Find where the given text appears and provide that cell's center as [X, Y] coordinate. 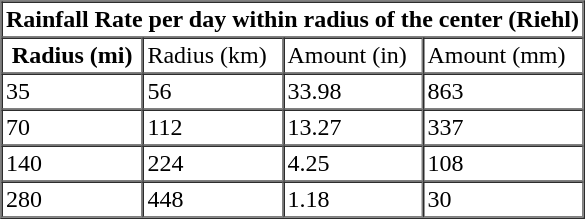
224 [213, 164]
Rainfall Rate per day within radius of the center (Riehl) [292, 20]
863 [503, 92]
56 [213, 92]
35 [72, 92]
70 [72, 128]
140 [72, 164]
Radius (km) [213, 56]
280 [72, 200]
Amount (mm) [503, 56]
Radius (mi) [72, 56]
1.18 [353, 200]
Amount (in) [353, 56]
4.25 [353, 164]
112 [213, 128]
337 [503, 128]
448 [213, 200]
30 [503, 200]
33.98 [353, 92]
108 [503, 164]
13.27 [353, 128]
